Determine the [x, y] coordinate at the center of the cell enclosing the given text.  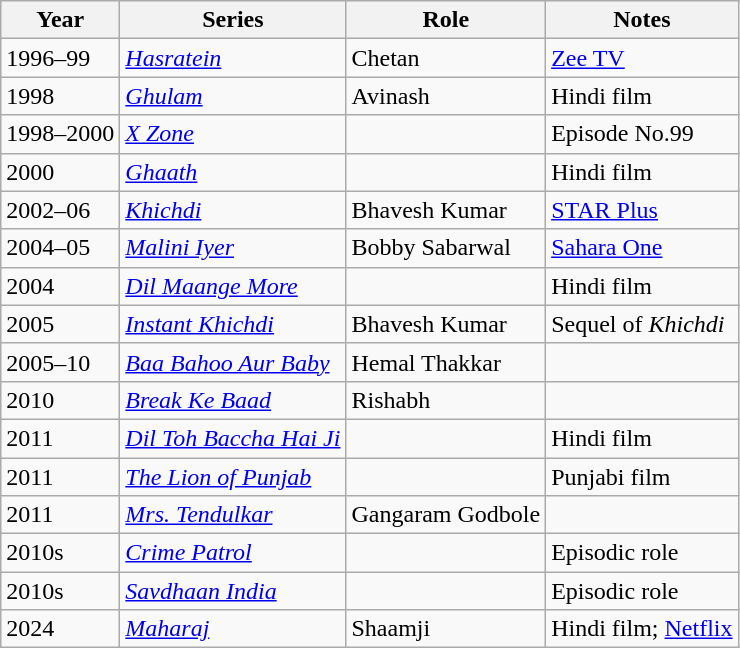
Avinash [446, 96]
2024 [60, 629]
Hindi film; Netflix [642, 629]
Gangaram Godbole [446, 515]
Shaamji [446, 629]
Rishabh [446, 400]
2002–06 [60, 210]
STAR Plus [642, 210]
Series [233, 20]
Savdhaan India [233, 591]
Break Ke Baad [233, 400]
Episode No.99 [642, 134]
Baa Bahoo Aur Baby [233, 362]
Punjabi film [642, 477]
The Lion of Punjab [233, 477]
Year [60, 20]
Dil Maange More [233, 286]
Zee TV [642, 58]
Malini Iyer [233, 248]
2005–10 [60, 362]
Instant Khichdi [233, 324]
Crime Patrol [233, 553]
Sequel of Khichdi [642, 324]
Ghaath [233, 172]
2004 [60, 286]
2000 [60, 172]
X Zone [233, 134]
Notes [642, 20]
Hemal Thakkar [446, 362]
2004–05 [60, 248]
Mrs. Tendulkar [233, 515]
Sahara One [642, 248]
1998 [60, 96]
Ghulam [233, 96]
Chetan [446, 58]
Hasratein [233, 58]
Role [446, 20]
Khichdi [233, 210]
1998–2000 [60, 134]
Bobby Sabarwal [446, 248]
2005 [60, 324]
Maharaj [233, 629]
Dil Toh Baccha Hai Ji [233, 438]
1996–99 [60, 58]
2010 [60, 400]
